For the text-containing cell, return its midpoint in [X, Y] coordinate format. 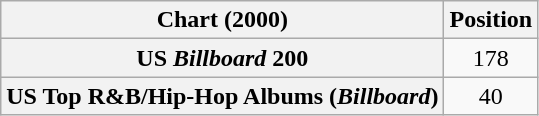
US Billboard 200 [222, 58]
Position [491, 20]
178 [491, 58]
40 [491, 96]
Chart (2000) [222, 20]
US Top R&B/Hip-Hop Albums (Billboard) [222, 96]
